Determine the [X, Y] coordinate at the center of the cell enclosing the given text.  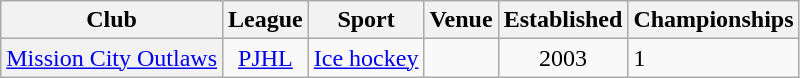
PJHL [266, 58]
Established [563, 20]
Sport [366, 20]
2003 [563, 58]
Club [112, 20]
1 [714, 58]
Mission City Outlaws [112, 58]
Venue [461, 20]
Championships [714, 20]
League [266, 20]
Ice hockey [366, 58]
